Return the [X, Y] coordinate for the center point of the cell that contains the specified text.  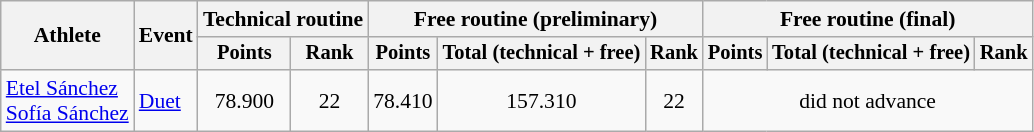
did not advance [868, 100]
Free routine (preliminary) [536, 19]
157.310 [542, 100]
Technical routine [283, 19]
78.900 [244, 100]
Etel SánchezSofía Sánchez [68, 100]
Event [166, 36]
Athlete [68, 36]
Free routine (final) [868, 19]
Duet [166, 100]
78.410 [402, 100]
